Scan for the cell matching the given text and deliver its (x, y) coordinate at center. 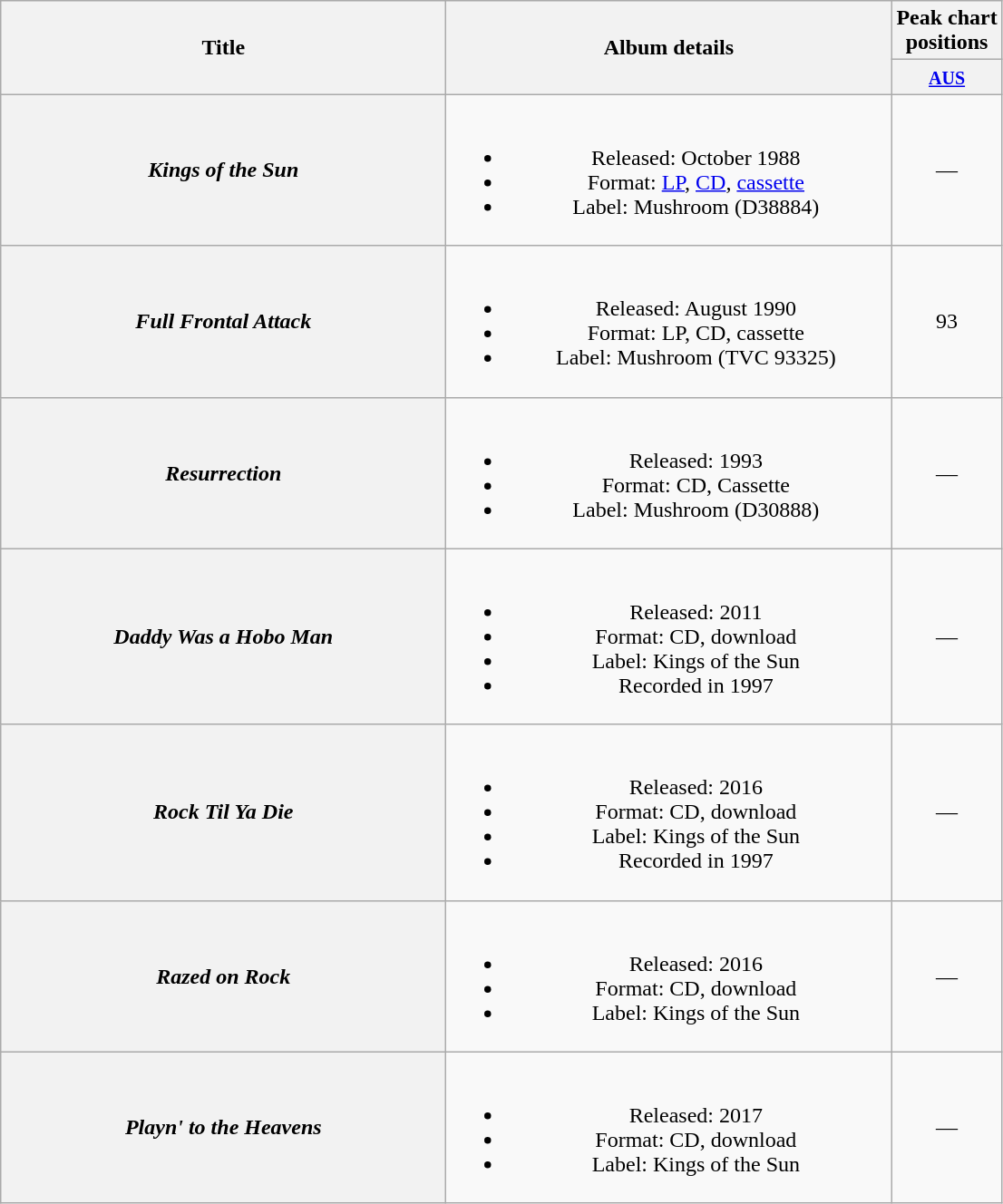
Rock Til Ya Die (223, 812)
Peak chartpositions (947, 31)
Released: 2011Format: CD, downloadLabel: Kings of the SunRecorded in 1997 (669, 636)
Released: August 1990Format: LP, CD, cassetteLabel: Mushroom (TVC 93325) (669, 321)
AUS (947, 77)
Title (223, 47)
Playn' to the Heavens (223, 1128)
Full Frontal Attack (223, 321)
Resurrection (223, 473)
Razed on Rock (223, 976)
Released: October 1988Format: LP, CD, cassetteLabel: Mushroom (D38884) (669, 170)
Album details (669, 47)
Released: 2017Format: CD, downloadLabel: Kings of the Sun (669, 1128)
Kings of the Sun (223, 170)
Daddy Was a Hobo Man (223, 636)
Released: 2016Format: CD, downloadLabel: Kings of the Sun (669, 976)
93 (947, 321)
Released: 1993Format: CD, CassetteLabel: Mushroom (D30888) (669, 473)
Released: 2016Format: CD, downloadLabel: Kings of the SunRecorded in 1997 (669, 812)
